Provide the (x, y) coordinate of the cell's center where the given text is located.  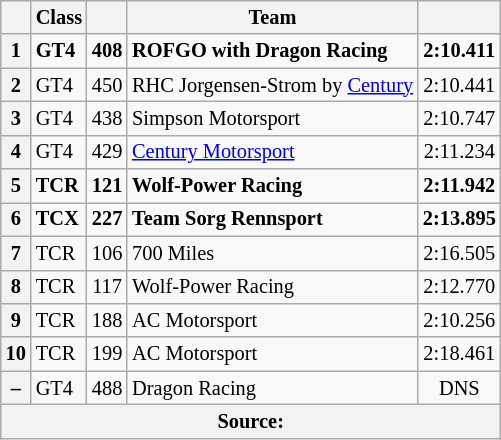
8 (16, 287)
4 (16, 152)
488 (107, 388)
9 (16, 320)
3 (16, 118)
2:10.411 (460, 51)
106 (107, 253)
700 Miles (272, 253)
450 (107, 85)
RHC Jorgensen-Strom by Century (272, 85)
429 (107, 152)
2 (16, 85)
1 (16, 51)
Team Sorg Rennsport (272, 219)
227 (107, 219)
188 (107, 320)
2:16.505 (460, 253)
Dragon Racing (272, 388)
2:13.895 (460, 219)
2:18.461 (460, 354)
117 (107, 287)
10 (16, 354)
6 (16, 219)
ROFGO with Dragon Racing (272, 51)
2:12.770 (460, 287)
DNS (460, 388)
2:10.747 (460, 118)
Century Motorsport (272, 152)
TCX (59, 219)
2:11.234 (460, 152)
438 (107, 118)
7 (16, 253)
2:10.256 (460, 320)
Simpson Motorsport (272, 118)
121 (107, 186)
– (16, 388)
408 (107, 51)
Source: (251, 421)
199 (107, 354)
5 (16, 186)
Team (272, 17)
Class (59, 17)
2:10.441 (460, 85)
2:11.942 (460, 186)
